Scan for the cell matching the given text and deliver its (x, y) coordinate at center. 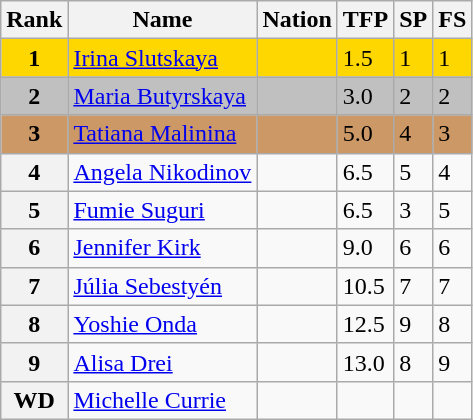
Alisa Drei (162, 362)
SP (414, 20)
Tatiana Malinina (162, 134)
WD (34, 400)
10.5 (365, 286)
Nation (297, 20)
1.5 (365, 58)
FS (452, 20)
5.0 (365, 134)
Yoshie Onda (162, 324)
Júlia Sebestyén (162, 286)
Angela Nikodinov (162, 172)
13.0 (365, 362)
Fumie Suguri (162, 210)
Rank (34, 20)
Jennifer Kirk (162, 248)
TFP (365, 20)
Michelle Currie (162, 400)
12.5 (365, 324)
Irina Slutskaya (162, 58)
3.0 (365, 96)
Name (162, 20)
9.0 (365, 248)
Maria Butyrskaya (162, 96)
